Search for the cell housing the specified text and yield its [x, y] center coordinate. 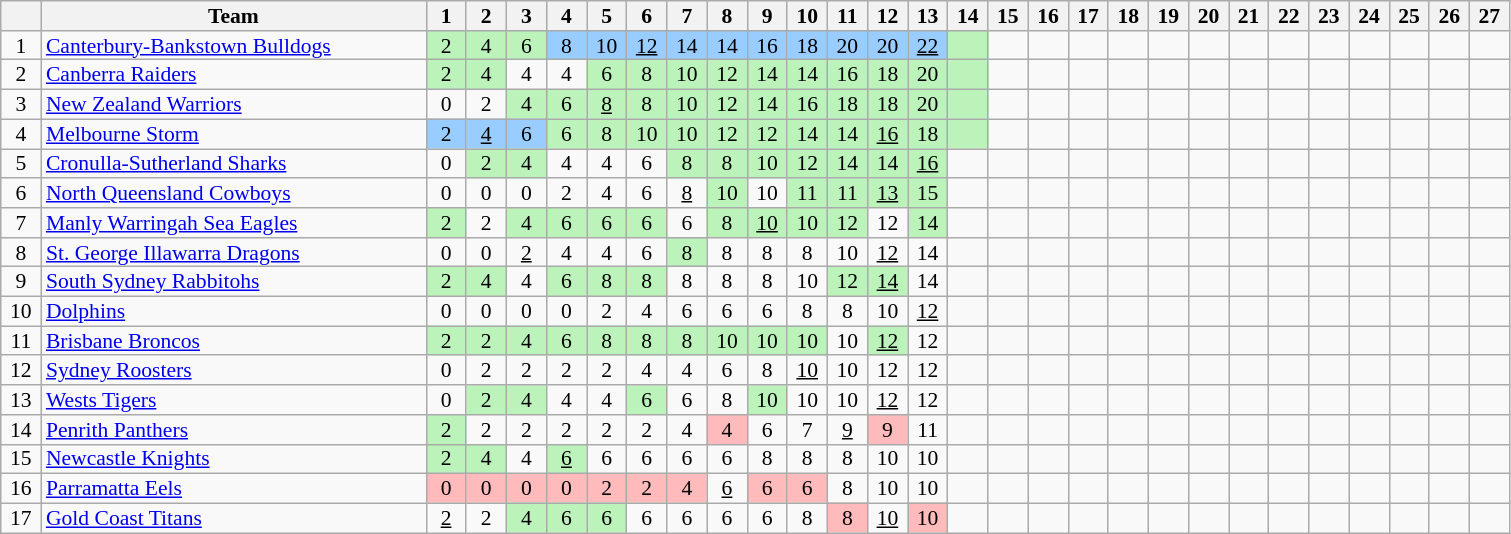
Manly Warringah Sea Eagles [234, 223]
24 [1369, 16]
25 [1409, 16]
North Queensland Cowboys [234, 193]
Newcastle Knights [234, 459]
27 [1489, 16]
Canterbury-Bankstown Bulldogs [234, 46]
23 [1329, 16]
Cronulla-Sutherland Sharks [234, 164]
Canberra Raiders [234, 75]
21 [1248, 16]
Dolphins [234, 312]
South Sydney Rabbitohs [234, 282]
Sydney Roosters [234, 371]
Wests Tigers [234, 400]
New Zealand Warriors [234, 105]
Gold Coast Titans [234, 519]
St. George Illawarra Dragons [234, 253]
Team [234, 16]
Melbourne Storm [234, 134]
Penrith Panthers [234, 430]
26 [1449, 16]
Parramatta Eels [234, 489]
19 [1168, 16]
Brisbane Broncos [234, 341]
